Locate the cell with the specified text and output its (x, y) center coordinate. 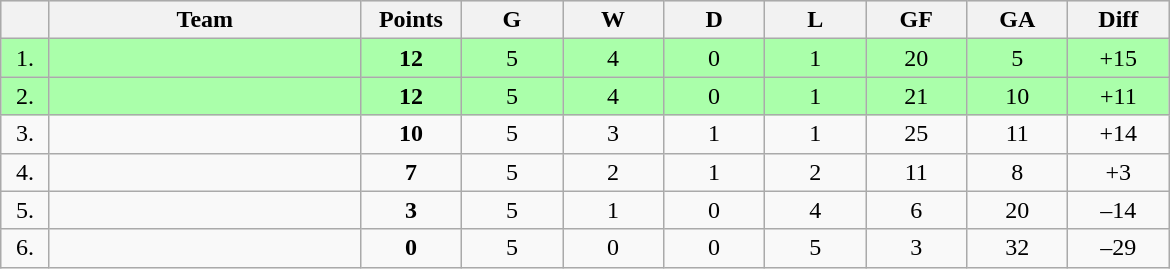
4. (26, 172)
2. (26, 96)
Diff (1118, 20)
GA (1018, 20)
25 (916, 134)
5. (26, 210)
D (714, 20)
32 (1018, 248)
+11 (1118, 96)
6 (916, 210)
+3 (1118, 172)
Points (410, 20)
8 (1018, 172)
3. (26, 134)
21 (916, 96)
–29 (1118, 248)
6. (26, 248)
+14 (1118, 134)
W (612, 20)
G (512, 20)
L (816, 20)
–14 (1118, 210)
1. (26, 58)
+15 (1118, 58)
GF (916, 20)
Team (204, 20)
7 (410, 172)
